Find where the given text appears and provide that cell's center as (x, y) coordinate. 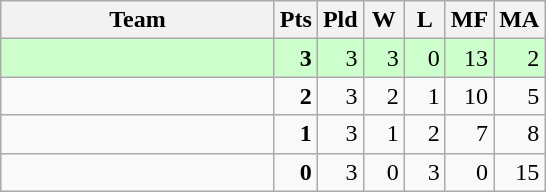
8 (520, 134)
7 (469, 134)
5 (520, 96)
13 (469, 58)
Pts (296, 20)
MF (469, 20)
W (384, 20)
MA (520, 20)
Pld (340, 20)
15 (520, 172)
Team (138, 20)
L (424, 20)
10 (469, 96)
